Capture the cell that displays the provided text and extract its (X, Y) central coordinate. 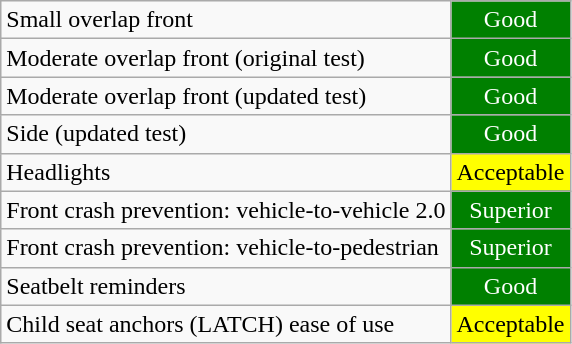
Moderate overlap front (original test) (226, 58)
Side (updated test) (226, 134)
Front crash prevention: vehicle-to-pedestrian (226, 248)
Child seat anchors (LATCH) ease of use (226, 324)
Moderate overlap front (updated test) (226, 96)
Small overlap front (226, 20)
Front crash prevention: vehicle-to-vehicle 2.0 (226, 210)
Headlights (226, 172)
Seatbelt reminders (226, 286)
